Identify which cell holds the provided text, then report its (X, Y) central coordinate. 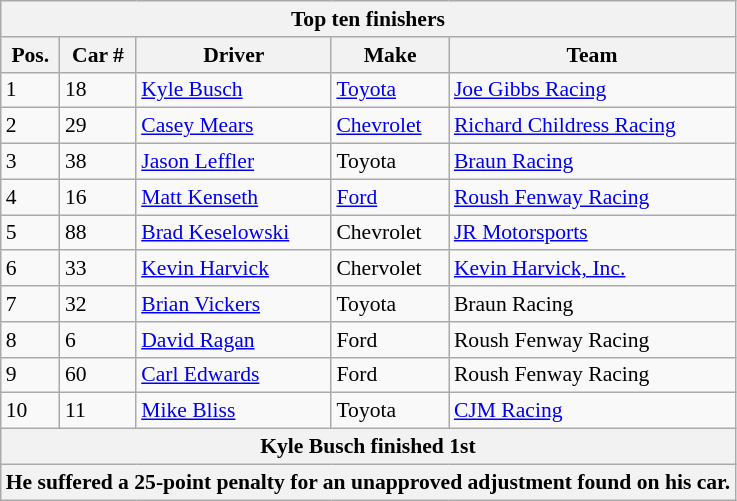
18 (98, 90)
33 (98, 269)
5 (30, 233)
16 (98, 197)
Carl Edwards (234, 375)
Kyle Busch (234, 90)
60 (98, 375)
Chervolet (390, 269)
1 (30, 90)
CJM Racing (592, 411)
JR Motorsports (592, 233)
Mike Bliss (234, 411)
10 (30, 411)
7 (30, 304)
Top ten finishers (368, 19)
Driver (234, 55)
Car # (98, 55)
4 (30, 197)
Kyle Busch finished 1st (368, 447)
Richard Childress Racing (592, 126)
8 (30, 340)
David Ragan (234, 340)
Pos. (30, 55)
Brad Keselowski (234, 233)
9 (30, 375)
Make (390, 55)
Matt Kenseth (234, 197)
88 (98, 233)
38 (98, 162)
2 (30, 126)
Team (592, 55)
11 (98, 411)
Kevin Harvick (234, 269)
32 (98, 304)
Kevin Harvick, Inc. (592, 269)
Casey Mears (234, 126)
29 (98, 126)
3 (30, 162)
Brian Vickers (234, 304)
Jason Leffler (234, 162)
Joe Gibbs Racing (592, 90)
He suffered a 25-point penalty for an unapproved adjustment found on his car. (368, 482)
